Return the [x, y] coordinate for the center point of the cell that contains the specified text.  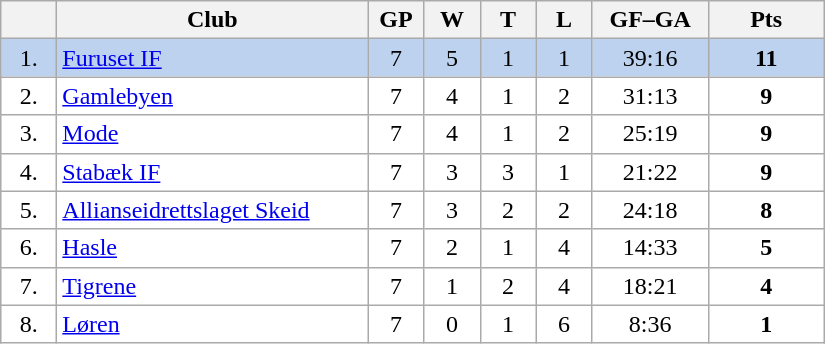
Furuset IF [212, 58]
Stabæk IF [212, 172]
T [508, 20]
8:36 [650, 324]
GP [396, 20]
2. [29, 96]
31:13 [650, 96]
5. [29, 210]
21:22 [650, 172]
L [564, 20]
Allianseidrettslaget Skeid [212, 210]
Løren [212, 324]
1. [29, 58]
0 [452, 324]
11 [766, 58]
6 [564, 324]
39:16 [650, 58]
18:21 [650, 286]
8. [29, 324]
4. [29, 172]
3. [29, 134]
8 [766, 210]
GF–GA [650, 20]
Tigrene [212, 286]
25:19 [650, 134]
14:33 [650, 248]
W [452, 20]
Pts [766, 20]
7. [29, 286]
Hasle [212, 248]
24:18 [650, 210]
Mode [212, 134]
6. [29, 248]
Gamlebyen [212, 96]
Club [212, 20]
